Find where the given text appears and provide that cell's center as (x, y) coordinate. 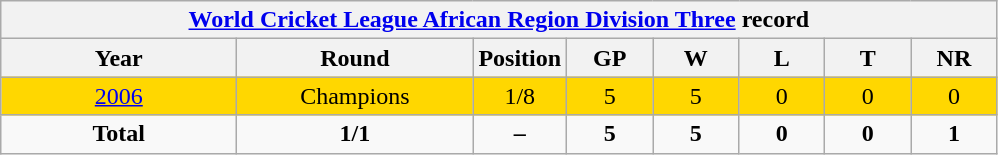
NR (954, 58)
Champions (355, 96)
1 (954, 134)
1/8 (520, 96)
2006 (119, 96)
– (520, 134)
World Cricket League African Region Division Three record (499, 20)
Round (355, 58)
1/1 (355, 134)
Total (119, 134)
GP (610, 58)
Position (520, 58)
T (868, 58)
L (782, 58)
W (696, 58)
Year (119, 58)
